Provide the [X, Y] coordinate of the cell's center where the given text is located.  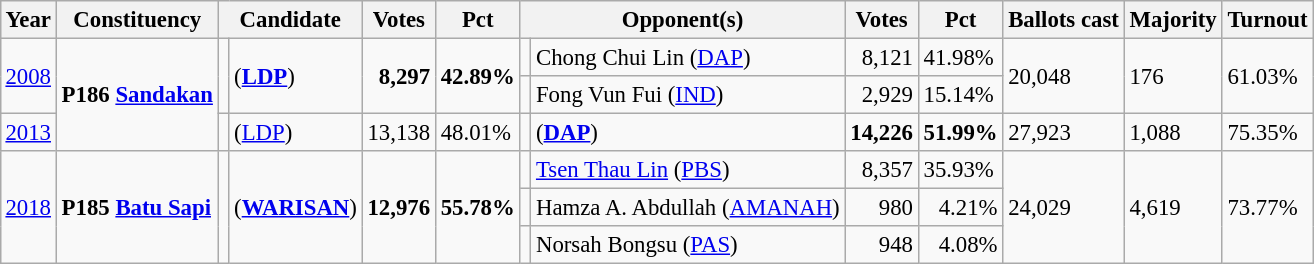
(DAP) [688, 133]
27,923 [1064, 133]
8,297 [398, 76]
Turnout [1268, 20]
P186 Sandakan [137, 94]
Year [28, 20]
4.21% [960, 208]
14,226 [882, 133]
13,138 [398, 133]
4,619 [1173, 208]
P185 Batu Sapi [137, 208]
Constituency [137, 20]
Chong Chui Lin (DAP) [688, 57]
980 [882, 208]
Fong Vun Fui (IND) [688, 95]
2,929 [882, 95]
Norsah Bongsu (PAS) [688, 245]
Candidate [290, 20]
948 [882, 245]
42.89% [478, 76]
55.78% [478, 208]
4.08% [960, 245]
1,088 [1173, 133]
2013 [28, 133]
61.03% [1268, 76]
41.98% [960, 57]
2008 [28, 76]
Majority [1173, 20]
48.01% [478, 133]
12,976 [398, 208]
(WARISAN) [296, 208]
Ballots cast [1064, 20]
35.93% [960, 170]
20,048 [1064, 76]
8,121 [882, 57]
75.35% [1268, 133]
24,029 [1064, 208]
Hamza A. Abdullah (AMANAH) [688, 208]
51.99% [960, 133]
Tsen Thau Lin (PBS) [688, 170]
Opponent(s) [682, 20]
15.14% [960, 95]
176 [1173, 76]
2018 [28, 208]
8,357 [882, 170]
73.77% [1268, 208]
